Find where the given text appears and provide that cell's center as (X, Y) coordinate. 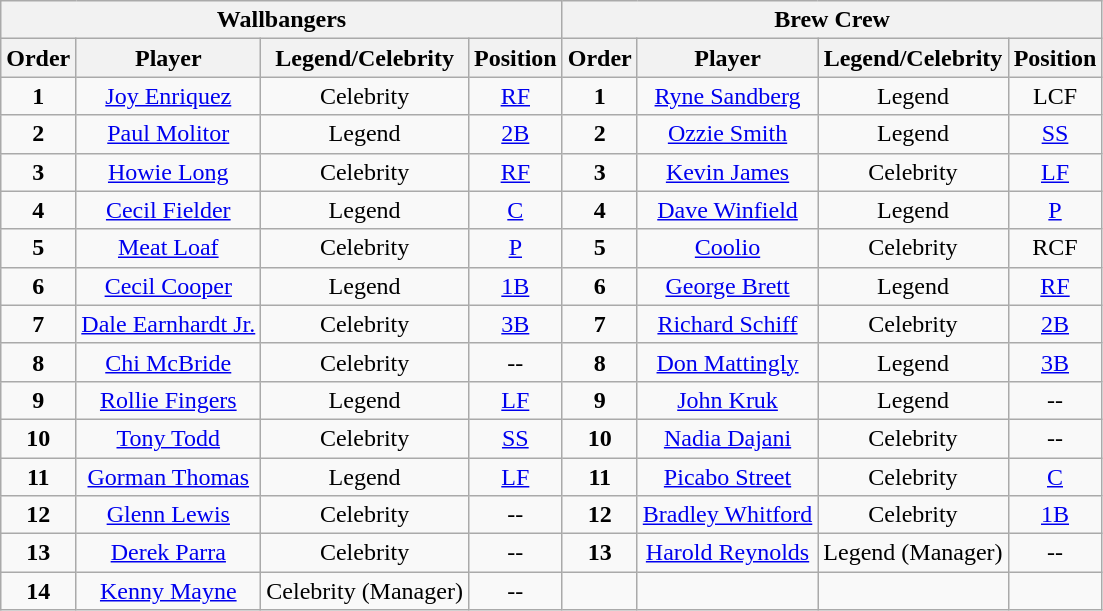
Ryne Sandberg (728, 96)
Bradley Whitford (728, 515)
RCF (1055, 248)
Brew Crew (832, 20)
Cecil Cooper (168, 286)
14 (38, 591)
Kevin James (728, 172)
Tony Todd (168, 438)
Ozzie Smith (728, 134)
Wallbangers (282, 20)
Gorman Thomas (168, 477)
LCF (1055, 96)
Don Mattingly (728, 362)
Nadia Dajani (728, 438)
Picabo Street (728, 477)
George Brett (728, 286)
Celebrity (Manager) (365, 591)
Legend (Manager) (913, 553)
Dale Earnhardt Jr. (168, 324)
Coolio (728, 248)
Meat Loaf (168, 248)
Joy Enriquez (168, 96)
Harold Reynolds (728, 553)
Dave Winfield (728, 210)
Howie Long (168, 172)
Paul Molitor (168, 134)
Kenny Mayne (168, 591)
John Kruk (728, 400)
Glenn Lewis (168, 515)
Cecil Fielder (168, 210)
Chi McBride (168, 362)
Rollie Fingers (168, 400)
Derek Parra (168, 553)
Richard Schiff (728, 324)
